Capture the cell that displays the provided text and extract its (x, y) central coordinate. 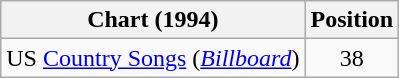
Chart (1994) (153, 20)
38 (352, 58)
US Country Songs (Billboard) (153, 58)
Position (352, 20)
